Detect which cell encompasses the target text, then output its [x, y] center coordinate. 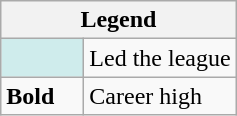
Led the league [160, 58]
Legend [118, 20]
Career high [160, 96]
Bold [42, 96]
